Output the [X, Y] coordinate of the center of the cell containing the given text.  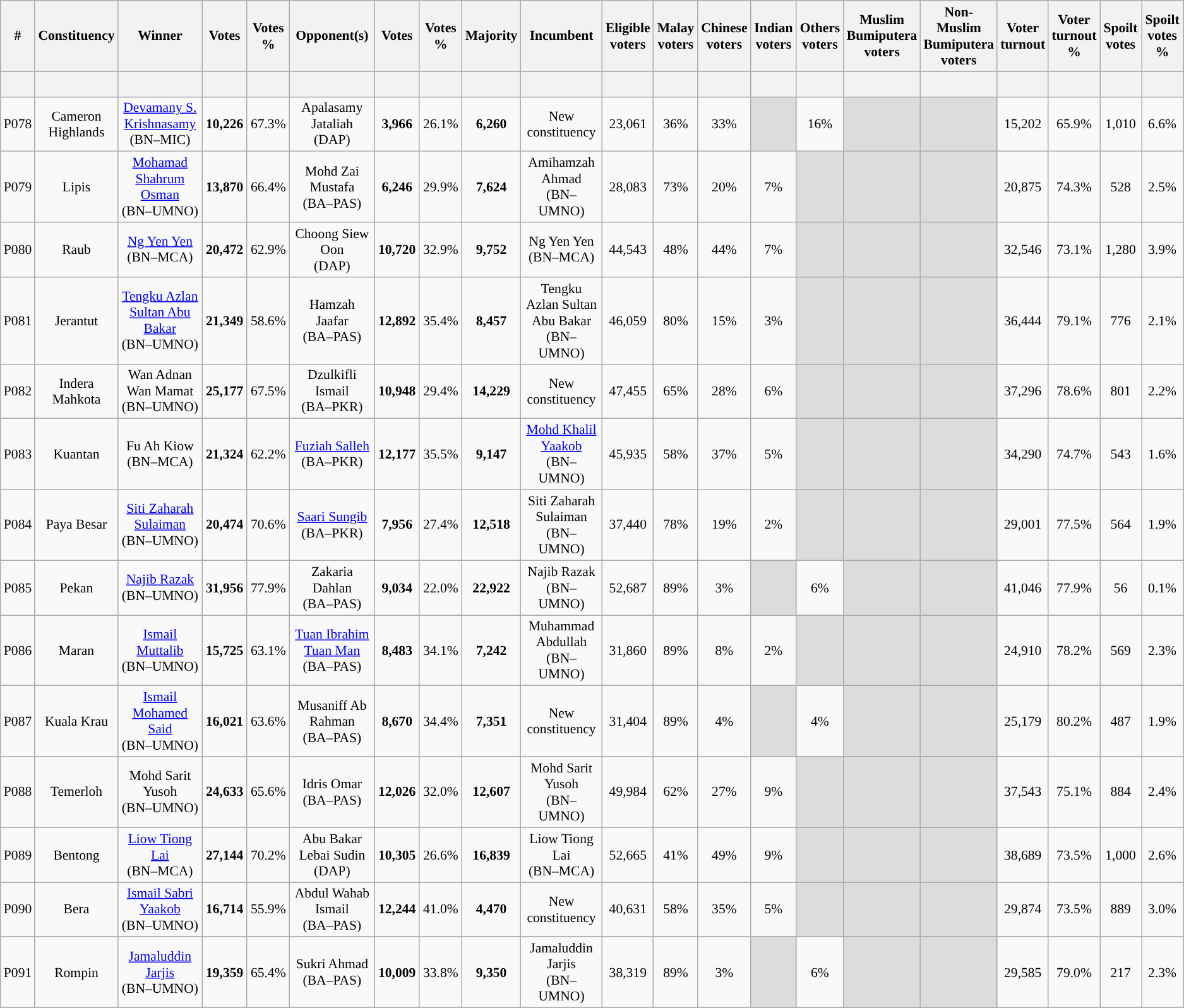
80% [676, 321]
19% [724, 525]
2.2% [1163, 392]
70.6% [268, 525]
27,144 [225, 855]
36% [676, 124]
31,860 [628, 651]
P078 [18, 124]
Abdul Wahab Ismail(BA–PAS) [332, 909]
70.2% [268, 855]
44,543 [628, 250]
P079 [18, 187]
9,350 [491, 973]
P088 [18, 792]
Rompin [76, 973]
34.1% [441, 651]
Mohd Zai Mustafa(BA–PAS) [332, 187]
3.0% [1163, 909]
9,034 [397, 587]
Ismail Muttalib(BN–UMNO) [160, 651]
12,177 [397, 454]
37% [724, 454]
Cameron Highlands [76, 124]
Temerloh [76, 792]
P089 [18, 855]
8% [724, 651]
Mohd Khalil Yaakob(BN–UMNO) [561, 454]
6,260 [491, 124]
26.6% [441, 855]
Tuan Ibrahim Tuan Man(BA–PAS) [332, 651]
Paya Besar [76, 525]
P091 [18, 973]
33% [724, 124]
Maran [76, 651]
12,518 [491, 525]
20,472 [225, 250]
Hamzah Jaafar(BA–PAS) [332, 321]
3,966 [397, 124]
P085 [18, 587]
62% [676, 792]
38,689 [1023, 855]
58.6% [268, 321]
Amihamzah Ahmad(BN–UMNO) [561, 187]
Pekan [76, 587]
Eligible voters [628, 36]
78.2% [1073, 651]
74.3% [1073, 187]
4,470 [491, 909]
65.4% [268, 973]
Sukri Ahmad(BA–PAS) [332, 973]
41,046 [1023, 587]
Muslim Bumiputera voters [882, 36]
77.5% [1073, 525]
65.9% [1073, 124]
55.9% [268, 909]
564 [1121, 525]
7,351 [491, 721]
63.6% [268, 721]
62.9% [268, 250]
16,714 [225, 909]
34.4% [441, 721]
44% [724, 250]
52,665 [628, 855]
Devamany S. Krishnasamy(BN–MIC) [160, 124]
Muhammad Abdullah(BN–UMNO) [561, 651]
37,440 [628, 525]
24,910 [1023, 651]
29,585 [1023, 973]
35% [724, 909]
Bera [76, 909]
P083 [18, 454]
1,000 [1121, 855]
Voter turnout % [1073, 36]
P081 [18, 321]
3.9% [1163, 250]
31,404 [628, 721]
29.9% [441, 187]
889 [1121, 909]
P082 [18, 392]
7,956 [397, 525]
Lipis [76, 187]
Voter turnout [1023, 36]
36,444 [1023, 321]
Wan Adnan Wan Mamat(BN–UMNO) [160, 392]
Others voters [820, 36]
34,290 [1023, 454]
P090 [18, 909]
38,319 [628, 973]
2.5% [1163, 187]
48% [676, 250]
10,720 [397, 250]
801 [1121, 392]
25,177 [225, 392]
Spoilt votes % [1163, 36]
19,359 [225, 973]
1.6% [1163, 454]
22,922 [491, 587]
Fuziah Salleh(BA–PKR) [332, 454]
20,474 [225, 525]
15,725 [225, 651]
Raub [76, 250]
# [18, 36]
32.9% [441, 250]
12,892 [397, 321]
32.0% [441, 792]
78% [676, 525]
33.8% [441, 973]
Non-Muslim Bumiputera voters [959, 36]
569 [1121, 651]
10,948 [397, 392]
25,179 [1023, 721]
217 [1121, 973]
21,349 [225, 321]
Choong Siew Oon(DAP) [332, 250]
16,839 [491, 855]
41.0% [441, 909]
41% [676, 855]
23,061 [628, 124]
8,457 [491, 321]
9,147 [491, 454]
65.6% [268, 792]
26.1% [441, 124]
10,226 [225, 124]
0.1% [1163, 587]
2.1% [1163, 321]
67.3% [268, 124]
67.5% [268, 392]
79.0% [1073, 973]
29,874 [1023, 909]
Spoilt votes [1121, 36]
6.6% [1163, 124]
8,483 [397, 651]
27% [724, 792]
45,935 [628, 454]
Mohamad Shahrum Osman(BN–UMNO) [160, 187]
Ismail Sabri Yaakob(BN–UMNO) [160, 909]
543 [1121, 454]
Abu Bakar Lebai Sudin(DAP) [332, 855]
79.1% [1073, 321]
Majority [491, 36]
12,244 [397, 909]
Fu Ah Kiow(BN–MCA) [160, 454]
487 [1121, 721]
15% [724, 321]
29,001 [1023, 525]
2.4% [1163, 792]
776 [1121, 321]
Apalasamy Jataliah(DAP) [332, 124]
1,280 [1121, 250]
Constituency [76, 36]
32,546 [1023, 250]
Musaniff Ab Rahman(BA–PAS) [332, 721]
20% [724, 187]
56 [1121, 587]
7,624 [491, 187]
Winner [160, 36]
10,305 [397, 855]
35.5% [441, 454]
Indera Mahkota [76, 392]
7,242 [491, 651]
80.2% [1073, 721]
Saari Sungib(BA–PKR) [332, 525]
47,455 [628, 392]
Idris Omar(BA–PAS) [332, 792]
Malay voters [676, 36]
75.1% [1073, 792]
16% [820, 124]
13,870 [225, 187]
37,296 [1023, 392]
27.4% [441, 525]
Bentong [76, 855]
49,984 [628, 792]
20,875 [1023, 187]
15,202 [1023, 124]
65% [676, 392]
Indian voters [774, 36]
Opponent(s) [332, 36]
P086 [18, 651]
1,010 [1121, 124]
31,956 [225, 587]
28,083 [628, 187]
Kuantan [76, 454]
14,229 [491, 392]
P087 [18, 721]
22.0% [441, 587]
35.4% [441, 321]
16,021 [225, 721]
Dzulkifli Ismail(BA–PKR) [332, 392]
8,670 [397, 721]
37,543 [1023, 792]
29.4% [441, 392]
63.1% [268, 651]
Incumbent [561, 36]
12,026 [397, 792]
40,631 [628, 909]
884 [1121, 792]
P080 [18, 250]
Kuala Krau [76, 721]
6,246 [397, 187]
62.2% [268, 454]
2.6% [1163, 855]
46,059 [628, 321]
Jerantut [76, 321]
21,324 [225, 454]
Ismail Mohamed Said(BN–UMNO) [160, 721]
10,009 [397, 973]
Zakaria Dahlan(BA–PAS) [332, 587]
Chinese voters [724, 36]
74.7% [1073, 454]
73% [676, 187]
12,607 [491, 792]
73.1% [1073, 250]
49% [724, 855]
78.6% [1073, 392]
66.4% [268, 187]
28% [724, 392]
24,633 [225, 792]
P084 [18, 525]
528 [1121, 187]
52,687 [628, 587]
9,752 [491, 250]
